Capture the cell that displays the provided text and extract its [x, y] central coordinate. 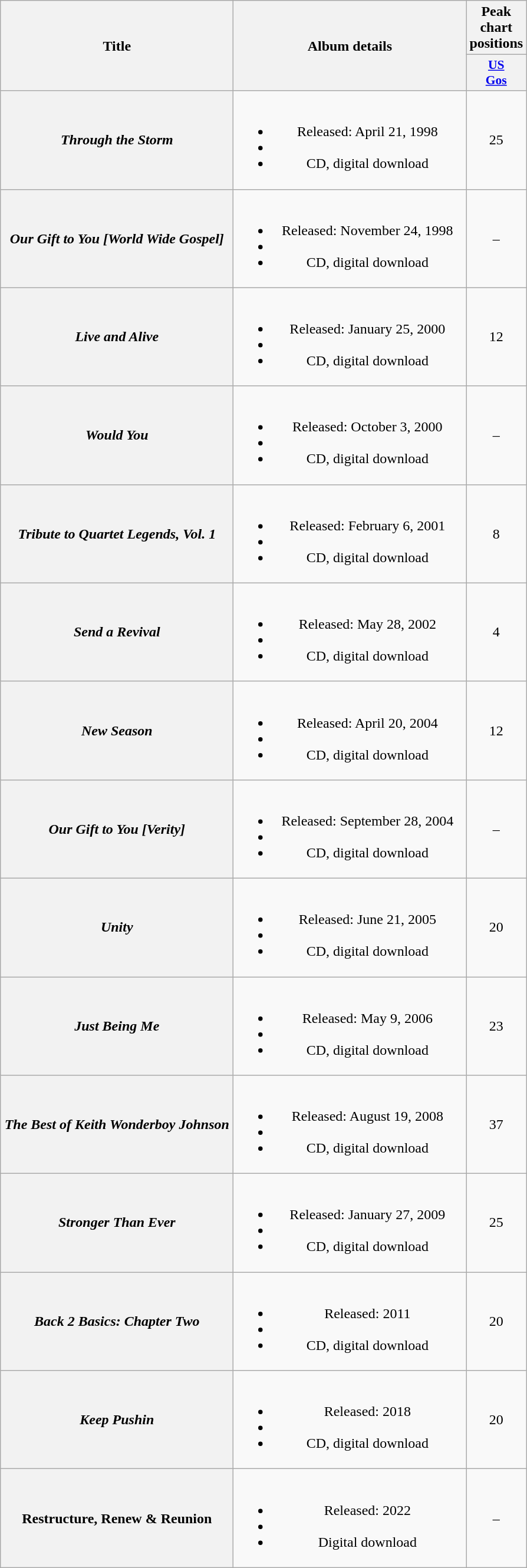
Our Gift to You [World Wide Gospel] [117, 238]
37 [496, 1124]
Released: April 21, 1998CD, digital download [350, 140]
Title [117, 46]
Tribute to Quartet Legends, Vol. 1 [117, 534]
Released: November 24, 1998CD, digital download [350, 238]
23 [496, 1026]
Through the Storm [117, 140]
New Season [117, 731]
Released: January 25, 2000CD, digital download [350, 337]
Released: February 6, 2001CD, digital download [350, 534]
Released: January 27, 2009CD, digital download [350, 1223]
Released: May 28, 2002CD, digital download [350, 632]
Peak chart positions [496, 28]
The Best of Keith Wonderboy Johnson [117, 1124]
Released: 2022Digital download [350, 1518]
Released: September 28, 2004CD, digital download [350, 828]
Released: October 3, 2000CD, digital download [350, 435]
Album details [350, 46]
4 [496, 632]
Would You [117, 435]
Released: May 9, 2006CD, digital download [350, 1026]
Unity [117, 927]
Live and Alive [117, 337]
Send a Revival [117, 632]
Released: August 19, 2008CD, digital download [350, 1124]
Stronger Than Ever [117, 1223]
Our Gift to You [Verity] [117, 828]
USGos [496, 73]
Released: April 20, 2004CD, digital download [350, 731]
8 [496, 534]
Back 2 Basics: Chapter Two [117, 1321]
Keep Pushin [117, 1420]
Just Being Me [117, 1026]
Released: 2011CD, digital download [350, 1321]
Restructure, Renew & Reunion [117, 1518]
Released: 2018CD, digital download [350, 1420]
Released: June 21, 2005CD, digital download [350, 927]
